Identify which cell holds the provided text, then report its (x, y) central coordinate. 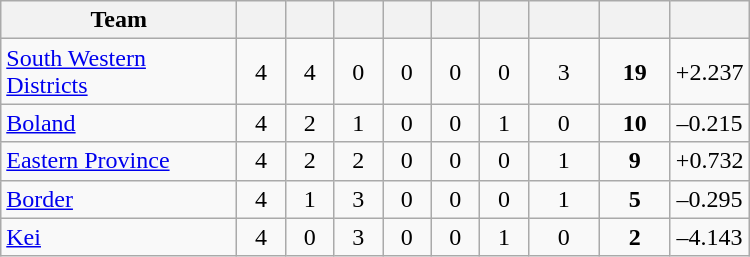
–4.143 (710, 237)
Team (119, 20)
10 (634, 123)
+2.237 (710, 72)
Kei (119, 237)
–0.295 (710, 199)
Eastern Province (119, 161)
+0.732 (710, 161)
Border (119, 199)
Boland (119, 123)
5 (634, 199)
–0.215 (710, 123)
19 (634, 72)
South Western Districts (119, 72)
9 (634, 161)
